Capture the cell that displays the provided text and extract its [x, y] central coordinate. 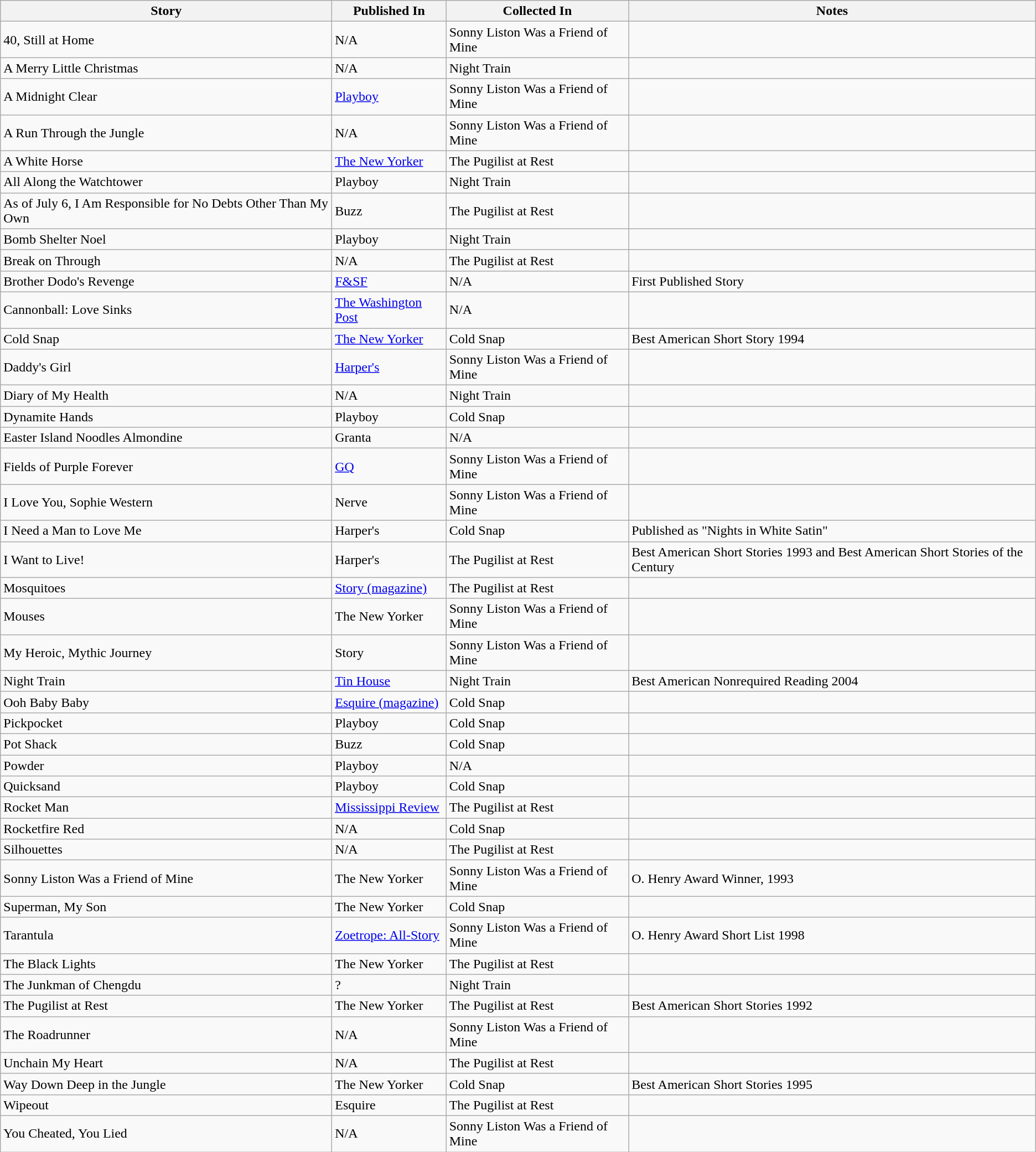
Break on Through [166, 260]
Published In [389, 11]
Nerve [389, 503]
Best American Short Stories 1995 [832, 1084]
I Want to Live! [166, 559]
Esquire (magazine) [389, 702]
I Need a Man to Love Me [166, 531]
Granta [389, 438]
Best American Short Story 1994 [832, 338]
Quicksand [166, 787]
O. Henry Award Winner, 1993 [832, 878]
Silhouettes [166, 850]
A Merry Little Christmas [166, 68]
Superman, My Son [166, 907]
Ooh Baby Baby [166, 702]
Mississippi Review [389, 808]
The Junkman of Chengdu [166, 985]
Mouses [166, 617]
F&SF [389, 281]
Brother Dodo's Revenge [166, 281]
Dynamite Hands [166, 417]
A Run Through the Jungle [166, 133]
Rocket Man [166, 808]
GQ [389, 466]
You Cheated, You Lied [166, 1134]
Easter Island Noodles Almondine [166, 438]
Unchain My Heart [166, 1063]
As of July 6, I Am Responsible for No Debts Other Than My Own [166, 210]
Esquire [389, 1105]
Collected In [537, 11]
I Love You, Sophie Western [166, 503]
A Midnight Clear [166, 96]
Bomb Shelter Noel [166, 239]
Pot Shack [166, 744]
Story (magazine) [389, 588]
Tin House [389, 681]
First Published Story [832, 281]
The Washington Post [389, 310]
Powder [166, 766]
The Black Lights [166, 964]
All Along the Watchtower [166, 182]
Way Down Deep in the Jungle [166, 1084]
Fields of Purple Forever [166, 466]
Wipeout [166, 1105]
Mosquitoes [166, 588]
Best American Short Stories 1992 [832, 1006]
Diary of My Health [166, 396]
A White Horse [166, 161]
Best American Short Stories 1993 and Best American Short Stories of the Century [832, 559]
Zoetrope: All-Story [389, 936]
Pickpocket [166, 723]
Tarantula [166, 936]
My Heroic, Mythic Journey [166, 652]
? [389, 985]
Best American Nonrequired Reading 2004 [832, 681]
40, Still at Home [166, 40]
O. Henry Award Short List 1998 [832, 936]
Notes [832, 11]
Rocketfire Red [166, 829]
Daddy's Girl [166, 368]
Published as "Nights in White Satin" [832, 531]
Cannonball: Love Sinks [166, 310]
The Roadrunner [166, 1034]
